Extract the [x, y] coordinate from the center of the cell holding the provided text.  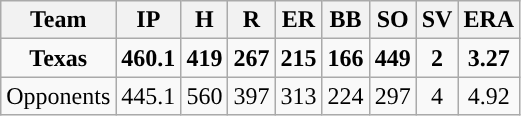
H [204, 20]
ER [298, 20]
ERA [489, 20]
SV [437, 20]
Opponents [58, 96]
4 [437, 96]
267 [252, 58]
313 [298, 96]
4.92 [489, 96]
Texas [58, 58]
560 [204, 96]
460.1 [148, 58]
224 [346, 96]
449 [392, 58]
419 [204, 58]
445.1 [148, 96]
SO [392, 20]
215 [298, 58]
297 [392, 96]
166 [346, 58]
397 [252, 96]
IP [148, 20]
2 [437, 58]
Team [58, 20]
R [252, 20]
3.27 [489, 58]
BB [346, 20]
